Detect which cell encompasses the target text, then output its (x, y) center coordinate. 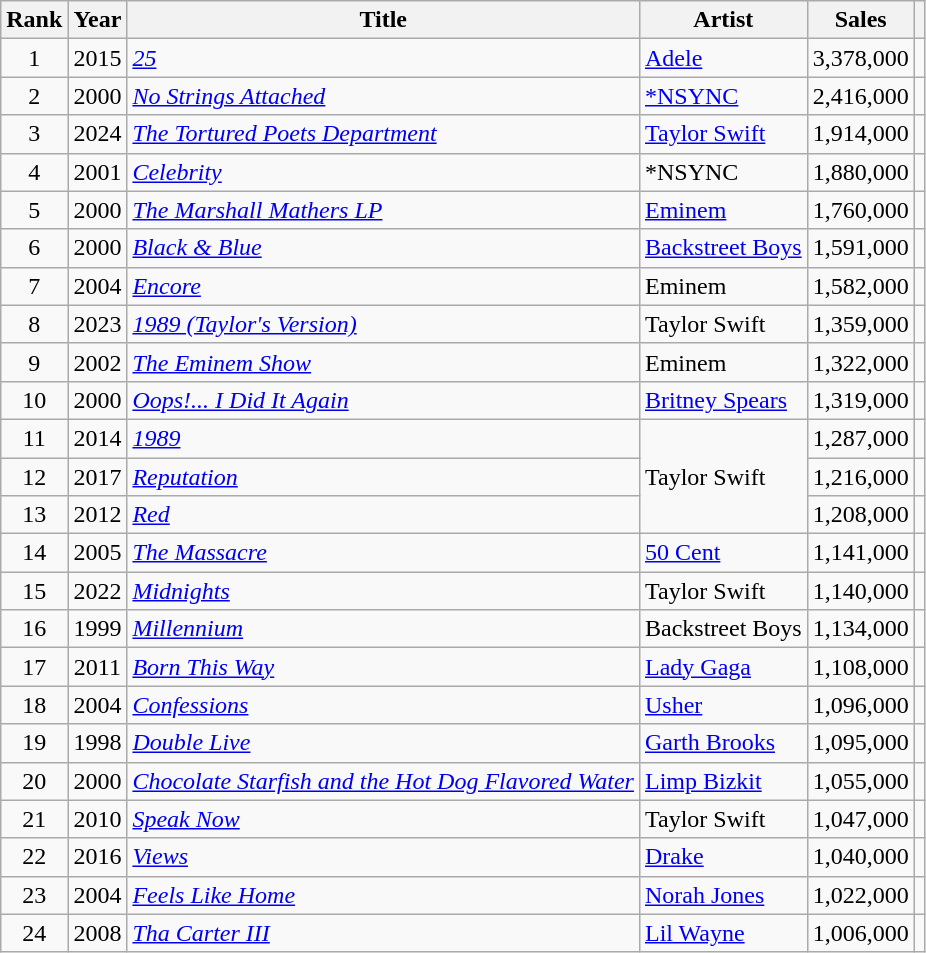
No Strings Attached (384, 96)
21 (34, 819)
1 (34, 58)
2015 (98, 58)
2008 (98, 933)
Oops!... I Did It Again (384, 400)
2024 (98, 134)
17 (34, 667)
12 (34, 477)
1,216,000 (860, 477)
Lil Wayne (723, 933)
Celebrity (384, 172)
1999 (98, 629)
1,591,000 (860, 248)
50 Cent (723, 553)
5 (34, 210)
1,760,000 (860, 210)
1,040,000 (860, 857)
1,319,000 (860, 400)
Encore (384, 286)
1,141,000 (860, 553)
9 (34, 362)
4 (34, 172)
10 (34, 400)
The Massacre (384, 553)
1,096,000 (860, 705)
Black & Blue (384, 248)
Chocolate Starfish and the Hot Dog Flavored Water (384, 781)
Millennium (384, 629)
2016 (98, 857)
15 (34, 591)
16 (34, 629)
Red (384, 515)
Drake (723, 857)
Limp Bizkit (723, 781)
2011 (98, 667)
Feels Like Home (384, 895)
20 (34, 781)
Midnights (384, 591)
8 (34, 324)
Confessions (384, 705)
Norah Jones (723, 895)
2002 (98, 362)
1,047,000 (860, 819)
2 (34, 96)
13 (34, 515)
23 (34, 895)
Lady Gaga (723, 667)
2014 (98, 438)
7 (34, 286)
2022 (98, 591)
1998 (98, 743)
3 (34, 134)
1989 (384, 438)
2012 (98, 515)
11 (34, 438)
Double Live (384, 743)
2010 (98, 819)
1,287,000 (860, 438)
24 (34, 933)
14 (34, 553)
19 (34, 743)
1,322,000 (860, 362)
1,208,000 (860, 515)
1989 (Taylor's Version) (384, 324)
Garth Brooks (723, 743)
2023 (98, 324)
1,055,000 (860, 781)
1,359,000 (860, 324)
The Tortured Poets Department (384, 134)
3,378,000 (860, 58)
Year (98, 20)
1,134,000 (860, 629)
2017 (98, 477)
Speak Now (384, 819)
1,880,000 (860, 172)
2005 (98, 553)
2,416,000 (860, 96)
Title (384, 20)
The Marshall Mathers LP (384, 210)
Sales (860, 20)
Adele (723, 58)
18 (34, 705)
Views (384, 857)
1,140,000 (860, 591)
1,095,000 (860, 743)
1,006,000 (860, 933)
25 (384, 58)
Britney Spears (723, 400)
Usher (723, 705)
6 (34, 248)
The Eminem Show (384, 362)
Reputation (384, 477)
Tha Carter III (384, 933)
1,108,000 (860, 667)
1,582,000 (860, 286)
1,022,000 (860, 895)
2001 (98, 172)
Born This Way (384, 667)
Rank (34, 20)
22 (34, 857)
1,914,000 (860, 134)
Artist (723, 20)
